Provide the (x, y) coordinate of the cell's center where the given text is located.  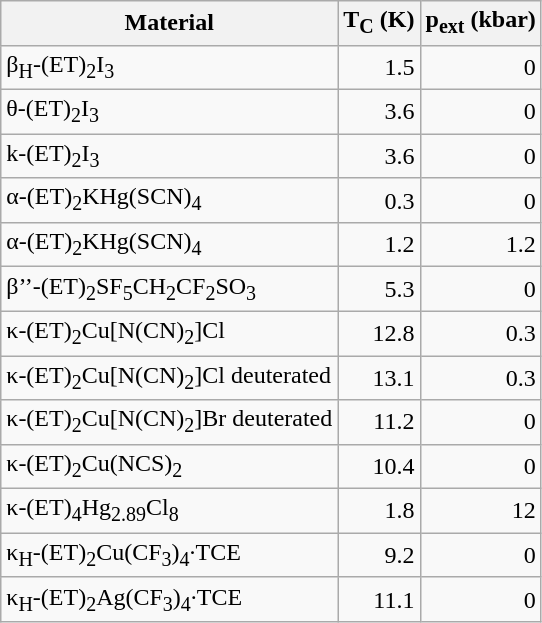
1.8 (379, 511)
pext (kbar) (480, 23)
κ-(ET)2Cu[N(CN)2]Cl deuterated (170, 378)
κ-(ET)2Cu[N(CN)2]Cl (170, 333)
9.2 (379, 555)
κH-(ET)2Cu(CF3)4·TCE (170, 555)
Material (170, 23)
11.1 (379, 599)
k-(ET)2I3 (170, 156)
κH-(ET)2Ag(CF3)4·TCE (170, 599)
θ-(ET)2I3 (170, 111)
κ-(ET)2Cu[N(CN)2]Br deuterated (170, 422)
1.5 (379, 67)
10.4 (379, 466)
12 (480, 511)
βH-(ET)2I3 (170, 67)
12.8 (379, 333)
13.1 (379, 378)
5.3 (379, 289)
κ-(ET)4Hg2.89Cl8 (170, 511)
β’’-(ET)2SF5CH2CF2SO3 (170, 289)
κ-(ET)2Cu(NCS)2 (170, 466)
TC (K) (379, 23)
11.2 (379, 422)
